Locate the cell with the specified text and output its (X, Y) center coordinate. 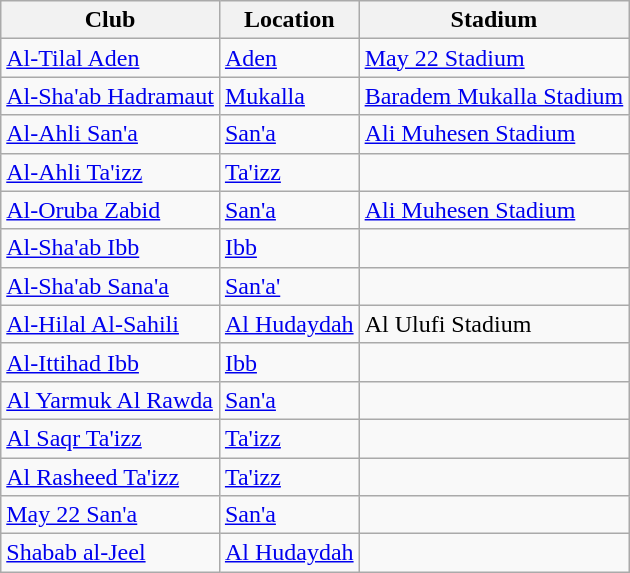
Location (289, 20)
Al-Sha'ab Ibb (110, 248)
San'a' (289, 286)
Al-Sha'ab Hadramaut (110, 96)
Shabab al-Jeel (110, 553)
Club (110, 20)
Al Yarmuk Al Rawda (110, 400)
Mukalla (289, 96)
Al-Hilal Al-Sahili (110, 324)
Baradem Mukalla Stadium (494, 96)
Al Ulufi Stadium (494, 324)
May 22 San'a (110, 515)
Al-Oruba Zabid (110, 210)
Al-Sha'ab Sana'a (110, 286)
Aden (289, 58)
Al Rasheed Ta'izz (110, 477)
Al-Ittihad Ibb (110, 362)
Al-Ahli Ta'izz (110, 172)
Stadium (494, 20)
May 22 Stadium (494, 58)
Al-Tilal Aden (110, 58)
Al-Ahli San'a (110, 134)
Al Saqr Ta'izz (110, 438)
